Detect which cell encompasses the target text, then output its [X, Y] center coordinate. 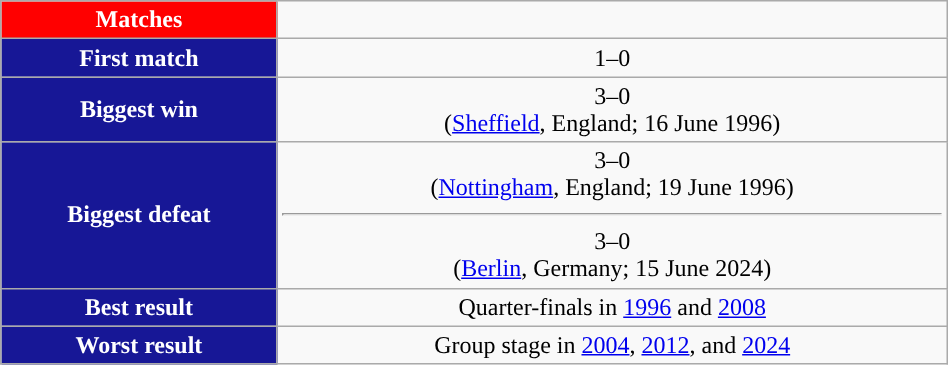
3–0 (Nottingham, England; 19 June 1996) 3–0 (Berlin, Germany; 15 June 2024) [612, 215]
Worst result [139, 345]
1–0 [612, 58]
Quarter-finals in 1996 and 2008 [612, 307]
Biggest defeat [139, 215]
Group stage in 2004, 2012, and 2024 [612, 345]
First match [139, 58]
Matches [139, 20]
Best result [139, 307]
Biggest win [139, 110]
3–0 (Sheffield, England; 16 June 1996) [612, 110]
